Identify which cell holds the provided text, then report its [x, y] central coordinate. 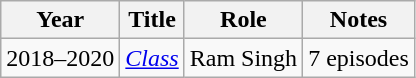
Class [152, 58]
Notes [359, 20]
Title [152, 20]
Role [243, 20]
Ram Singh [243, 58]
2018–2020 [60, 58]
7 episodes [359, 58]
Year [60, 20]
